Return the [X, Y] coordinate for the center point of the cell that contains the specified text.  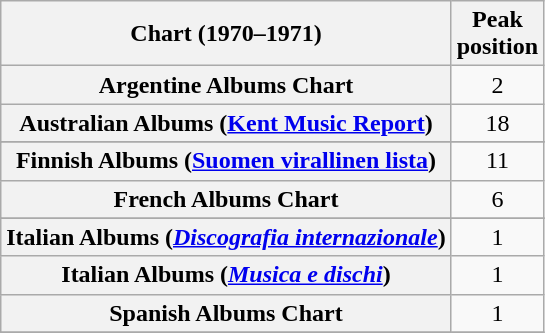
Finnish Albums (Suomen virallinen lista) [226, 161]
11 [497, 161]
Italian Albums (Discografia internazionale) [226, 237]
Argentine Albums Chart [226, 85]
2 [497, 85]
Australian Albums (Kent Music Report) [226, 123]
6 [497, 199]
Spanish Albums Chart [226, 313]
Chart (1970–1971) [226, 34]
18 [497, 123]
Italian Albums (Musica e dischi) [226, 275]
Peakposition [497, 34]
French Albums Chart [226, 199]
